Provide the (X, Y) coordinate of the cell's center where the given text is located.  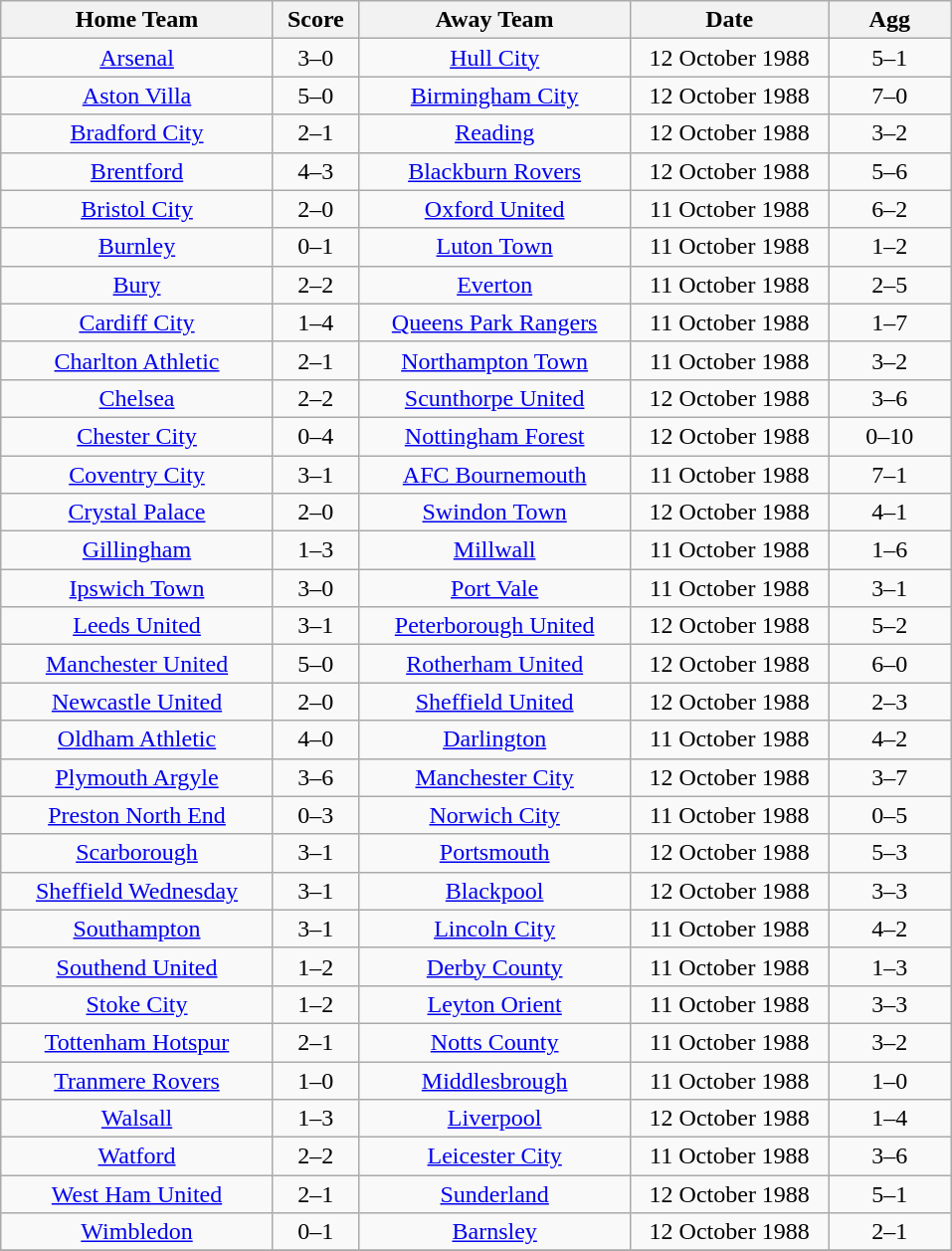
Birmingham City (494, 96)
2–5 (889, 285)
Oxford United (494, 209)
5–2 (889, 626)
Leeds United (137, 626)
Millwall (494, 550)
Coventry City (137, 475)
Sheffield United (494, 702)
Manchester City (494, 777)
AFC Bournemouth (494, 475)
Reading (494, 133)
Newcastle United (137, 702)
Scunthorpe United (494, 398)
Rotherham United (494, 664)
Tottenham Hotspur (137, 1042)
5–6 (889, 171)
Preston North End (137, 815)
Luton Town (494, 247)
2–3 (889, 702)
Portsmouth (494, 853)
Gillingham (137, 550)
4–3 (315, 171)
Plymouth Argyle (137, 777)
0–10 (889, 436)
1–7 (889, 322)
Bristol City (137, 209)
Liverpool (494, 1119)
Date (730, 20)
Bradford City (137, 133)
Notts County (494, 1042)
Barnsley (494, 1232)
Crystal Palace (137, 513)
Oldham Athletic (137, 739)
0–4 (315, 436)
5–3 (889, 853)
Nottingham Forest (494, 436)
Blackpool (494, 891)
Port Vale (494, 588)
Sheffield Wednesday (137, 891)
Charlton Athletic (137, 360)
Southend United (137, 966)
Chester City (137, 436)
6–0 (889, 664)
Leicester City (494, 1156)
Brentford (137, 171)
Watford (137, 1156)
Hull City (494, 58)
Aston Villa (137, 96)
Cardiff City (137, 322)
6–2 (889, 209)
Middlesbrough (494, 1080)
Wimbledon (137, 1232)
7–1 (889, 475)
Leyton Orient (494, 1004)
0–5 (889, 815)
Bury (137, 285)
Blackburn Rovers (494, 171)
Lincoln City (494, 929)
Stoke City (137, 1004)
1–6 (889, 550)
Chelsea (137, 398)
7–0 (889, 96)
Ipswich Town (137, 588)
Arsenal (137, 58)
Northampton Town (494, 360)
Peterborough United (494, 626)
4–0 (315, 739)
Manchester United (137, 664)
Scarborough (137, 853)
Queens Park Rangers (494, 322)
Walsall (137, 1119)
West Ham United (137, 1194)
Darlington (494, 739)
Burnley (137, 247)
0–3 (315, 815)
3–7 (889, 777)
Tranmere Rovers (137, 1080)
Home Team (137, 20)
Sunderland (494, 1194)
Score (315, 20)
Swindon Town (494, 513)
Southampton (137, 929)
Away Team (494, 20)
4–1 (889, 513)
Norwich City (494, 815)
Agg (889, 20)
Everton (494, 285)
Derby County (494, 966)
